Capture the cell that displays the provided text and extract its (X, Y) central coordinate. 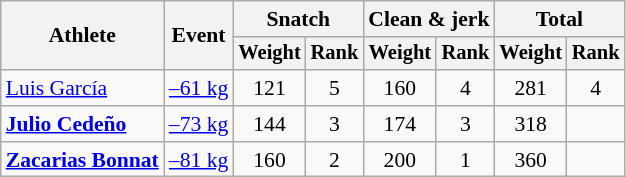
Julio Cedeño (82, 124)
Clean & jerk (428, 19)
5 (335, 88)
174 (400, 124)
318 (530, 124)
–73 kg (198, 124)
Snatch (298, 19)
144 (269, 124)
Event (198, 36)
–61 kg (198, 88)
Athlete (82, 36)
Luis García (82, 88)
160 (400, 88)
281 (530, 88)
121 (269, 88)
Total (559, 19)
